Determine the [X, Y] coordinate at the center of the cell enclosing the given text.  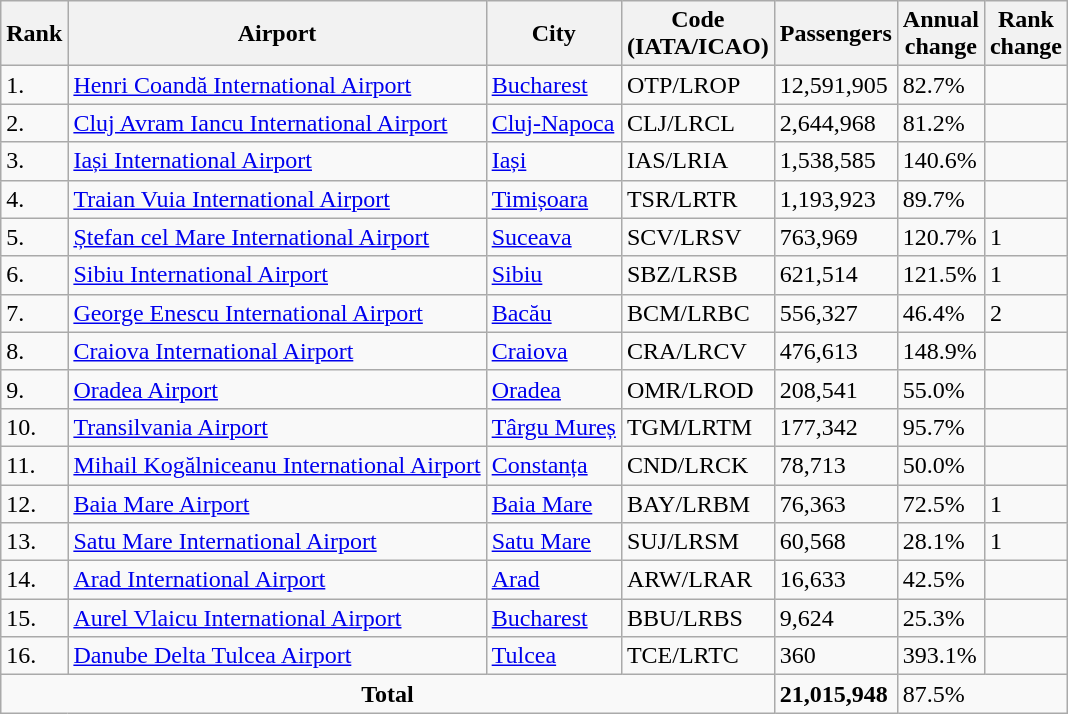
Traian Vuia International Airport [277, 199]
Aurel Vlaicu International Airport [277, 618]
Code(IATA/ICAO) [698, 34]
556,327 [836, 313]
1. [34, 85]
Timișoara [554, 199]
72.5% [940, 503]
Iași International Airport [277, 161]
Târgu Mureș [554, 427]
Arad [554, 580]
Rankchange [1026, 34]
89.7% [940, 199]
13. [34, 542]
621,514 [836, 275]
George Enescu International Airport [277, 313]
9. [34, 389]
60,568 [836, 542]
CRA/LRCV [698, 351]
CND/LRCK [698, 465]
Mihail Kogălniceanu International Airport [277, 465]
Constanța [554, 465]
Danube Delta Tulcea Airport [277, 656]
OTP/LROP [698, 85]
28.1% [940, 542]
4. [34, 199]
1,538,585 [836, 161]
BCM/LRBC [698, 313]
3. [34, 161]
BBU/LRBS [698, 618]
Sibiu International Airport [277, 275]
IAS/LRIA [698, 161]
2. [34, 123]
Bacău [554, 313]
120.7% [940, 237]
Craiova International Airport [277, 351]
SCV/LRSV [698, 237]
BAY/LRBM [698, 503]
CLJ/LRCL [698, 123]
Rank [34, 34]
SBZ/LRSB [698, 275]
82.7% [940, 85]
OMR/LROD [698, 389]
46.4% [940, 313]
Sibiu [554, 275]
Transilvania Airport [277, 427]
2 [1026, 313]
148.9% [940, 351]
393.1% [940, 656]
1,193,923 [836, 199]
87.5% [982, 694]
360 [836, 656]
476,613 [836, 351]
TGM/LRTM [698, 427]
76,363 [836, 503]
Oradea [554, 389]
9,624 [836, 618]
SUJ/LRSM [698, 542]
6. [34, 275]
50.0% [940, 465]
78,713 [836, 465]
TCE/LRTC [698, 656]
763,969 [836, 237]
21,015,948 [836, 694]
5. [34, 237]
42.5% [940, 580]
15. [34, 618]
Satu Mare [554, 542]
Henri Coandă International Airport [277, 85]
Baia Mare Airport [277, 503]
Annualchange [940, 34]
208,541 [836, 389]
Oradea Airport [277, 389]
ARW/LRAR [698, 580]
12,591,905 [836, 85]
Passengers [836, 34]
Airport [277, 34]
Iași [554, 161]
TSR/LRTR [698, 199]
14. [34, 580]
16. [34, 656]
Arad International Airport [277, 580]
140.6% [940, 161]
10. [34, 427]
Satu Mare International Airport [277, 542]
55.0% [940, 389]
Craiova [554, 351]
95.7% [940, 427]
81.2% [940, 123]
7. [34, 313]
177,342 [836, 427]
Ștefan cel Mare International Airport [277, 237]
City [554, 34]
Tulcea [554, 656]
8. [34, 351]
Total [388, 694]
Suceava [554, 237]
Cluj Avram Iancu International Airport [277, 123]
Baia Mare [554, 503]
121.5% [940, 275]
11. [34, 465]
Cluj-Napoca [554, 123]
2,644,968 [836, 123]
16,633 [836, 580]
12. [34, 503]
25.3% [940, 618]
